Provide the (x, y) coordinate of the cell's center where the given text is located.  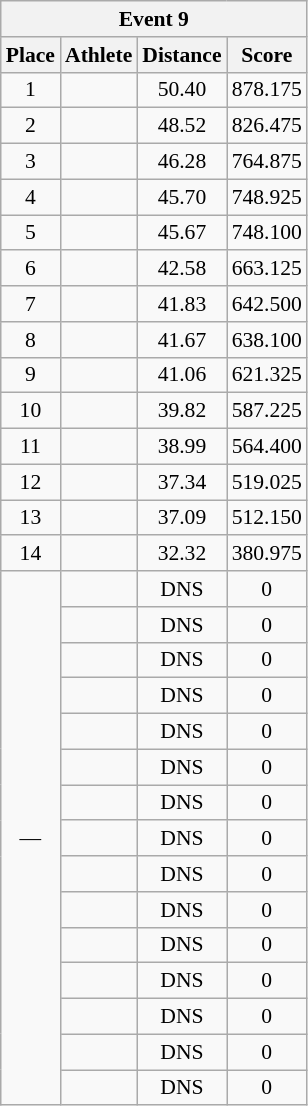
37.09 (182, 518)
42.58 (182, 269)
380.975 (267, 554)
5 (30, 233)
621.325 (267, 375)
— (30, 838)
14 (30, 554)
38.99 (182, 447)
10 (30, 411)
32.32 (182, 554)
41.67 (182, 340)
45.67 (182, 233)
48.52 (182, 126)
2 (30, 126)
512.150 (267, 518)
45.70 (182, 197)
7 (30, 304)
8 (30, 340)
878.175 (267, 90)
587.225 (267, 411)
748.925 (267, 197)
564.400 (267, 447)
1 (30, 90)
Distance (182, 55)
46.28 (182, 162)
13 (30, 518)
12 (30, 482)
9 (30, 375)
Event 9 (154, 19)
4 (30, 197)
Athlete (98, 55)
11 (30, 447)
764.875 (267, 162)
3 (30, 162)
663.125 (267, 269)
41.83 (182, 304)
826.475 (267, 126)
37.34 (182, 482)
638.100 (267, 340)
519.025 (267, 482)
6 (30, 269)
39.82 (182, 411)
Place (30, 55)
748.100 (267, 233)
41.06 (182, 375)
Score (267, 55)
50.40 (182, 90)
642.500 (267, 304)
